Search for the cell housing the specified text and yield its [x, y] center coordinate. 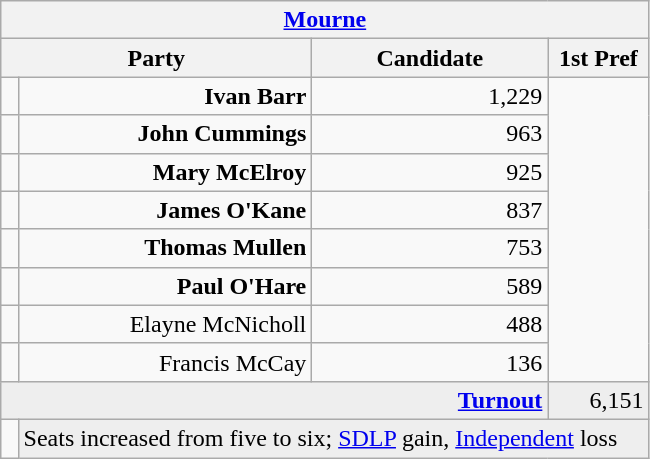
Mary McElroy [165, 172]
1,229 [430, 96]
6,151 [598, 400]
925 [430, 172]
Mourne [325, 20]
Party [156, 58]
James O'Kane [165, 210]
John Cummings [165, 134]
1st Pref [598, 58]
488 [430, 324]
Ivan Barr [165, 96]
Turnout [274, 400]
589 [430, 286]
Paul O'Hare [165, 286]
963 [430, 134]
837 [430, 210]
Thomas Mullen [165, 248]
Francis McCay [165, 362]
136 [430, 362]
753 [430, 248]
Elayne McNicholl [165, 324]
Seats increased from five to six; SDLP gain, Independent loss [334, 438]
Candidate [430, 58]
